From the cell containing the given text, extract its center point as [X, Y] coordinate. 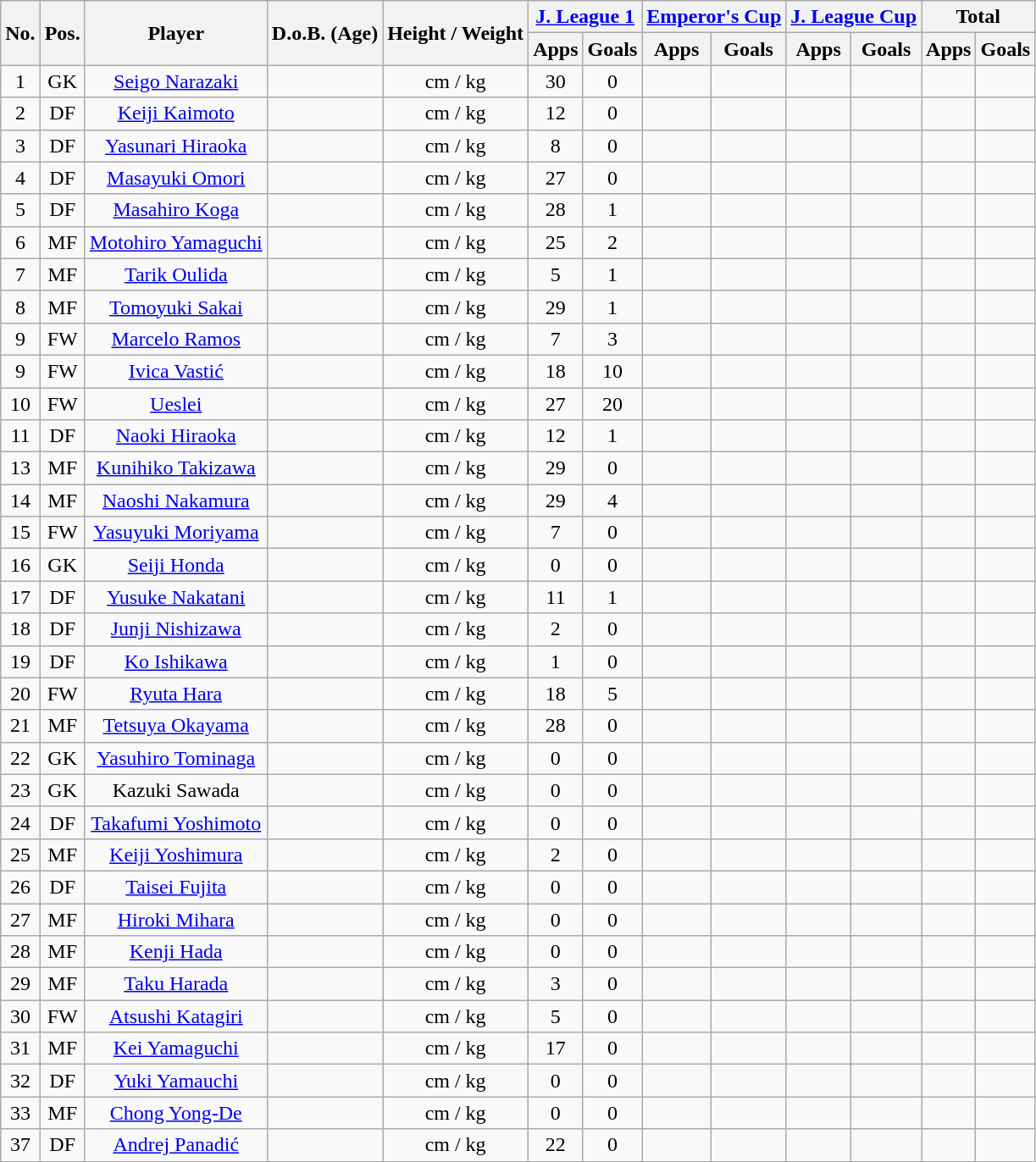
D.o.B. (Age) [324, 33]
Ko Ishikawa [176, 661]
26 [20, 887]
No. [20, 33]
Taisei Fujita [176, 887]
Kazuki Sawada [176, 790]
16 [20, 565]
Total [978, 17]
Kunihiko Takizawa [176, 468]
Masayuki Omori [176, 178]
Seigo Narazaki [176, 81]
Ueslei [176, 404]
Hiroki Mihara [176, 919]
J. League 1 [585, 17]
Yasuyuki Moriyama [176, 533]
33 [20, 1113]
Kei Yamaguchi [176, 1049]
Junji Nishizawa [176, 629]
23 [20, 790]
Taku Harada [176, 984]
Naoki Hiraoka [176, 436]
J. League Cup [854, 17]
Yuki Yamauchi [176, 1081]
32 [20, 1081]
24 [20, 822]
Emperor's Cup [714, 17]
Takafumi Yoshimoto [176, 822]
Tetsuya Okayama [176, 726]
14 [20, 501]
21 [20, 726]
Andrej Panadić [176, 1145]
Ryuta Hara [176, 694]
Ivica Vastić [176, 371]
Marcelo Ramos [176, 339]
Tarik Oulida [176, 274]
Player [176, 33]
Height / Weight [456, 33]
Keiji Yoshimura [176, 855]
Yasuhiro Tominaga [176, 758]
Kenji Hada [176, 952]
Yasunari Hiraoka [176, 146]
31 [20, 1049]
Motohiro Yamaguchi [176, 242]
Naoshi Nakamura [176, 501]
13 [20, 468]
37 [20, 1145]
Masahiro Koga [176, 210]
Pos. [63, 33]
Yusuke Nakatani [176, 597]
Keiji Kaimoto [176, 113]
15 [20, 533]
Chong Yong-De [176, 1113]
Tomoyuki Sakai [176, 307]
6 [20, 242]
Atsushi Katagiri [176, 1016]
19 [20, 661]
Seiji Honda [176, 565]
